For the text-containing cell, return its midpoint in (x, y) coordinate format. 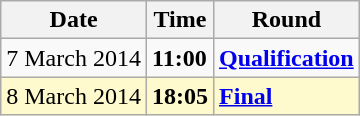
7 March 2014 (74, 58)
Date (74, 20)
Round (287, 20)
11:00 (180, 58)
Final (287, 96)
18:05 (180, 96)
Time (180, 20)
Qualification (287, 58)
8 March 2014 (74, 96)
